Output the [X, Y] coordinate of the center of the cell containing the given text.  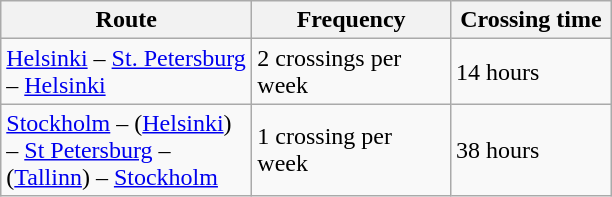
Frequency [352, 20]
38 hours [530, 150]
Crossing time [530, 20]
Stockholm – (Helsinki) – St Petersburg – (Tallinn) – Stockholm [126, 150]
14 hours [530, 72]
Helsinki – St. Petersburg – Helsinki [126, 72]
1 crossing per week [352, 150]
Route [126, 20]
2 crossings per week [352, 72]
